Pinpoint the cell where the given text exists, returning its [X, Y] midpoint coordinate. 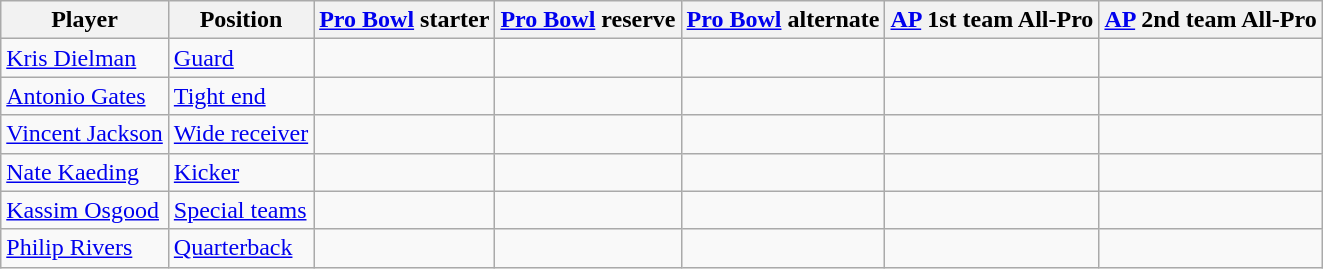
Kassim Osgood [85, 210]
Player [85, 20]
Pro Bowl starter [404, 20]
Kris Dielman [85, 58]
Pro Bowl alternate [783, 20]
Kicker [240, 172]
Philip Rivers [85, 248]
AP 2nd team All-Pro [1210, 20]
Pro Bowl reserve [588, 20]
Nate Kaeding [85, 172]
Antonio Gates [85, 96]
Quarterback [240, 248]
Special teams [240, 210]
Position [240, 20]
Guard [240, 58]
Tight end [240, 96]
Wide receiver [240, 134]
Vincent Jackson [85, 134]
AP 1st team All-Pro [992, 20]
